Determine the (X, Y) coordinate at the center of the cell enclosing the given text.  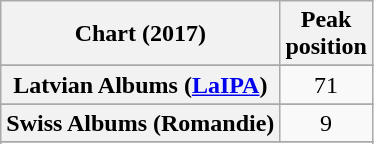
Latvian Albums (LaIPA) (140, 85)
9 (326, 123)
Peakposition (326, 34)
Swiss Albums (Romandie) (140, 123)
Chart (2017) (140, 34)
71 (326, 85)
